Scan for the cell matching the given text and deliver its (x, y) coordinate at center. 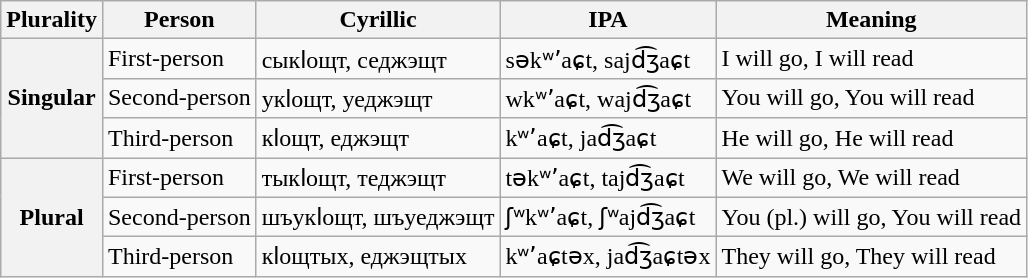
сыкӏощт, седжэщт (378, 59)
шъукӏощт, шъуеджэщт (378, 217)
тыкӏощт, теджэщт (378, 178)
Singular (52, 98)
kʷʼaɕtəx, jad͡ʒaɕtəx (608, 257)
təkʷʼaɕt, tajd͡ʒaɕt (608, 178)
Plurality (52, 20)
They will go, They will read (872, 257)
I will go, I will read (872, 59)
wkʷʼaɕt, wajd͡ʒaɕt (608, 98)
кӏощтых, еджэщтых (378, 257)
Meaning (872, 20)
We will go, We will read (872, 178)
кӏощт, еджэщт (378, 138)
kʷʼaɕt, jad͡ʒaɕt (608, 138)
You will go, You will read (872, 98)
ʃʷkʷʼaɕt, ʃʷajd͡ʒaɕt (608, 217)
IPA (608, 20)
Cyrillic (378, 20)
You (pl.) will go, You will read (872, 217)
Person (179, 20)
səkʷʼaɕt, sajd͡ʒaɕt (608, 59)
укӏощт, уеджэщт (378, 98)
Plural (52, 218)
He will go, He will read (872, 138)
